Return the [X, Y] coordinate for the center point of the cell that contains the specified text.  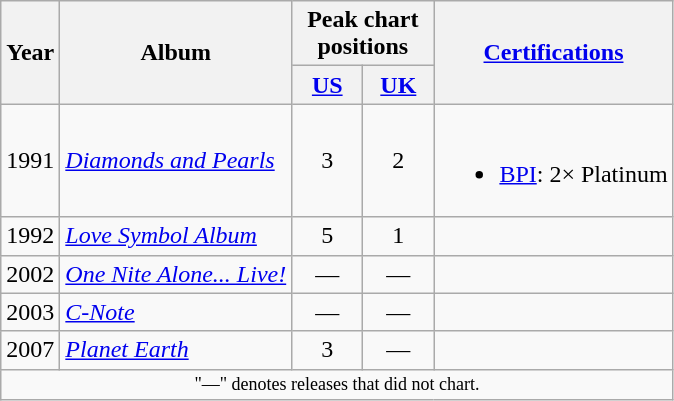
BPI: 2× Platinum [554, 160]
Album [176, 52]
1 [398, 236]
Year [30, 52]
"—" denotes releases that did not chart. [337, 384]
2 [398, 160]
2003 [30, 312]
1992 [30, 236]
C-Note [176, 312]
Love Symbol Album [176, 236]
2007 [30, 350]
UK [398, 85]
1991 [30, 160]
2002 [30, 274]
Peak chart positions [363, 34]
Planet Earth [176, 350]
5 [328, 236]
One Nite Alone... Live! [176, 274]
Diamonds and Pearls [176, 160]
US [328, 85]
Certifications [554, 52]
